Search for the cell housing the specified text and yield its (X, Y) center coordinate. 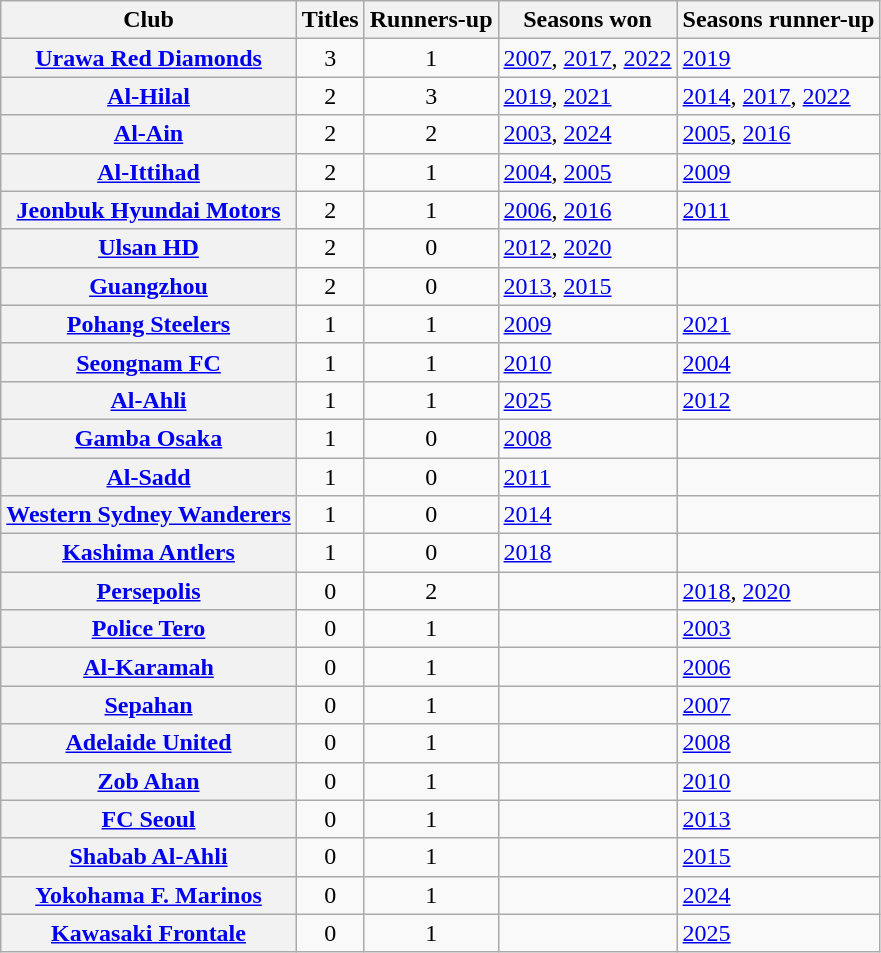
Urawa Red Diamonds (149, 58)
Al-Hilal (149, 96)
2013, 2015 (588, 286)
Seongnam FC (149, 362)
FC Seoul (149, 819)
Western Sydney Wanderers (149, 515)
2004, 2005 (588, 172)
2007 (778, 705)
Kashima Antlers (149, 553)
2006, 2016 (588, 210)
2024 (778, 895)
2004 (778, 362)
Pohang Steelers (149, 324)
2019 (778, 58)
Gamba Osaka (149, 438)
Zob Ahan (149, 781)
2007, 2017, 2022 (588, 58)
Runners-up (431, 20)
Al-Ahli (149, 400)
2013 (778, 819)
Al-Sadd (149, 477)
2019, 2021 (588, 96)
2021 (778, 324)
Al-Karamah (149, 667)
Seasons won (588, 20)
2012 (778, 400)
Persepolis (149, 591)
2006 (778, 667)
Titles (330, 20)
Kawasaki Frontale (149, 933)
Shabab Al-Ahli (149, 857)
Al-Ittihad (149, 172)
Al-Ain (149, 134)
2012, 2020 (588, 248)
Adelaide United (149, 743)
2015 (778, 857)
2018 (588, 553)
Jeonbuk Hyundai Motors (149, 210)
2005, 2016 (778, 134)
2014 (588, 515)
2018, 2020 (778, 591)
Police Tero (149, 629)
2003, 2024 (588, 134)
Yokohama F. Marinos (149, 895)
2003 (778, 629)
Ulsan HD (149, 248)
Club (149, 20)
Seasons runner-up (778, 20)
2014, 2017, 2022 (778, 96)
Sepahan (149, 705)
Guangzhou (149, 286)
